Provide the [x, y] coordinate of the cell's center where the given text is located.  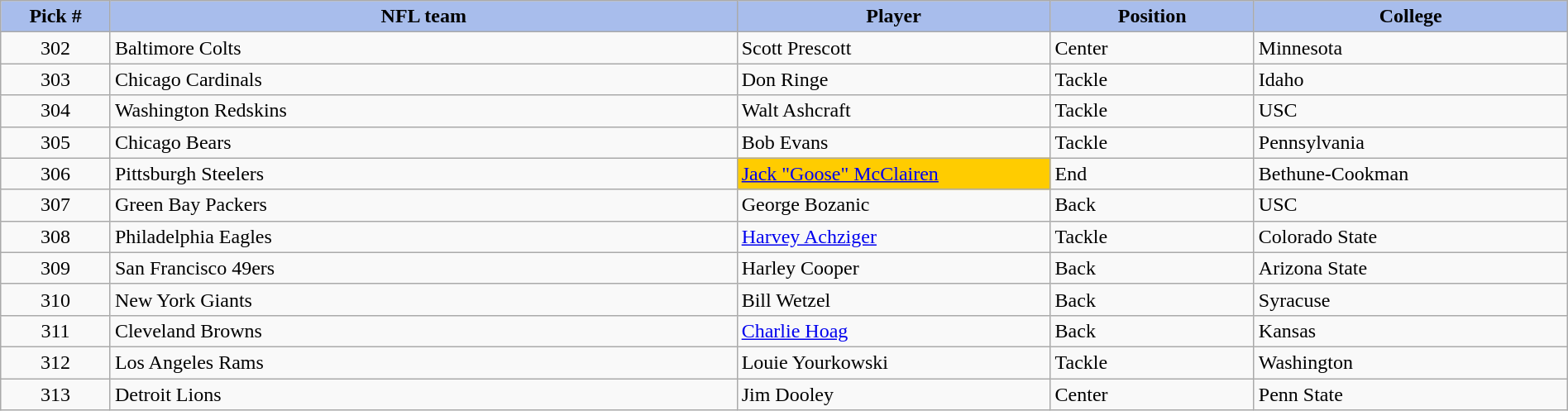
Bob Evans [893, 142]
303 [56, 79]
Scott Prescott [893, 48]
Cleveland Browns [423, 331]
College [1411, 17]
Idaho [1411, 79]
Bethune-Cookman [1411, 174]
Walt Ashcraft [893, 111]
309 [56, 268]
End [1152, 174]
Green Bay Packers [423, 205]
302 [56, 48]
308 [56, 237]
Don Ringe [893, 79]
Minnesota [1411, 48]
Charlie Hoag [893, 331]
Kansas [1411, 331]
Jack "Goose" McClairen [893, 174]
Baltimore Colts [423, 48]
304 [56, 111]
Pennsylvania [1411, 142]
Chicago Cardinals [423, 79]
Washington Redskins [423, 111]
313 [56, 394]
George Bozanic [893, 205]
Louie Yourkowski [893, 362]
Chicago Bears [423, 142]
305 [56, 142]
New York Giants [423, 299]
Washington [1411, 362]
Los Angeles Rams [423, 362]
Harvey Achziger [893, 237]
310 [56, 299]
Arizona State [1411, 268]
Bill Wetzel [893, 299]
311 [56, 331]
Colorado State [1411, 237]
Philadelphia Eagles [423, 237]
307 [56, 205]
Harley Cooper [893, 268]
Pittsburgh Steelers [423, 174]
312 [56, 362]
Player [893, 17]
Pick # [56, 17]
Penn State [1411, 394]
306 [56, 174]
Detroit Lions [423, 394]
Jim Dooley [893, 394]
Syracuse [1411, 299]
Position [1152, 17]
San Francisco 49ers [423, 268]
NFL team [423, 17]
